Scan for the cell matching the given text and deliver its (X, Y) coordinate at center. 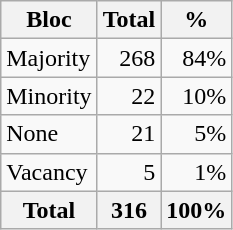
1% (196, 172)
Minority (49, 96)
84% (196, 58)
Vacancy (49, 172)
22 (129, 96)
100% (196, 210)
10% (196, 96)
% (196, 20)
5 (129, 172)
5% (196, 134)
268 (129, 58)
316 (129, 210)
Bloc (49, 20)
None (49, 134)
Majority (49, 58)
21 (129, 134)
